For the text-containing cell, return its midpoint in (x, y) coordinate format. 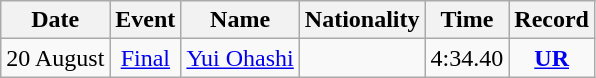
Record (552, 20)
Time (467, 20)
Nationality (362, 20)
UR (552, 58)
Final (146, 58)
20 August (56, 58)
4:34.40 (467, 58)
Event (146, 20)
Yui Ohashi (240, 58)
Date (56, 20)
Name (240, 20)
